Detect which cell encompasses the target text, then output its [X, Y] center coordinate. 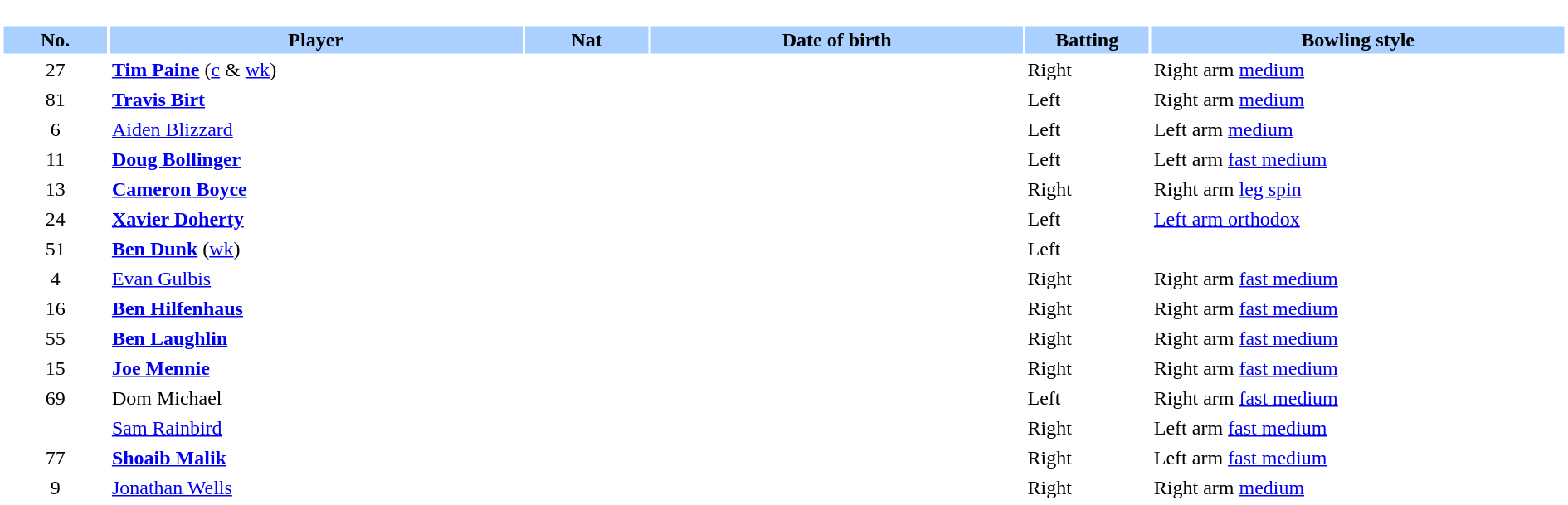
Jonathan Wells [316, 488]
15 [55, 368]
Nat [586, 40]
27 [55, 70]
Bowling style [1358, 40]
24 [55, 219]
Shoaib Malik [316, 458]
77 [55, 458]
Dom Michael [316, 398]
16 [55, 308]
Cameron Boyce [316, 189]
Sam Rainbird [316, 428]
55 [55, 338]
Player [316, 40]
Ben Hilfenhaus [316, 308]
Left arm medium [1358, 129]
13 [55, 189]
No. [55, 40]
9 [55, 488]
Aiden Blizzard [316, 129]
Batting [1087, 40]
Tim Paine (c & wk) [316, 70]
Doug Bollinger [316, 159]
4 [55, 279]
Evan Gulbis [316, 279]
Right arm leg spin [1358, 189]
11 [55, 159]
Ben Dunk (wk) [316, 249]
Left arm orthodox [1358, 219]
Date of birth [837, 40]
Xavier Doherty [316, 219]
6 [55, 129]
Joe Mennie [316, 368]
81 [55, 100]
51 [55, 249]
Ben Laughlin [316, 338]
69 [55, 398]
Travis Birt [316, 100]
